Locate the cell with the specified text and output its (X, Y) center coordinate. 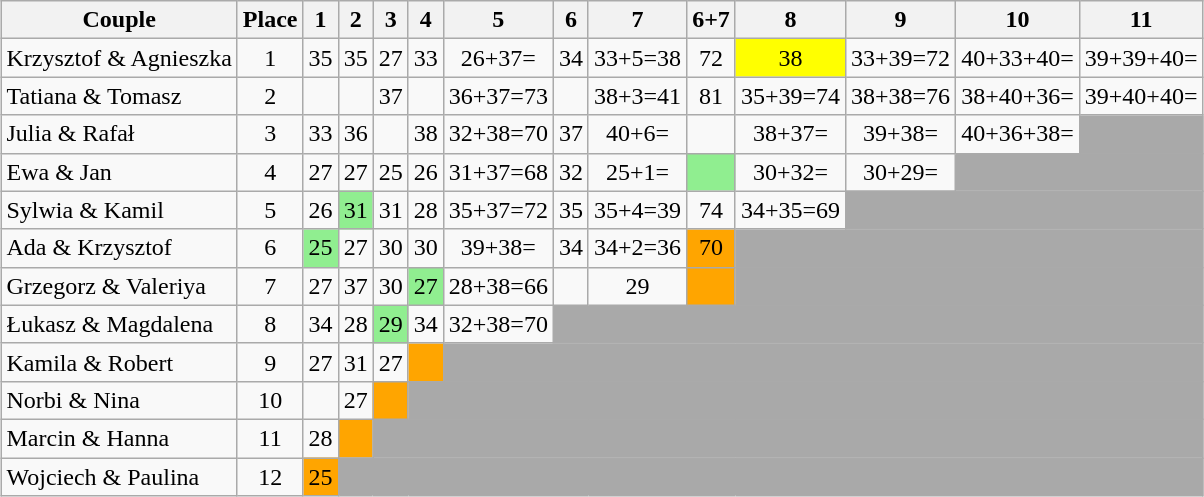
Place (270, 20)
Grzegorz & Valeriya (119, 286)
30+29= (900, 172)
38+3=41 (637, 96)
32 (570, 172)
33+39=72 (900, 58)
40+36+38= (1018, 134)
Tatiana & Tomasz (119, 96)
40+33+40= (1018, 58)
30+32= (790, 172)
40+6= (637, 134)
Norbi & Nina (119, 400)
36 (356, 134)
33+5=38 (637, 58)
Łukasz & Magdalena (119, 324)
39+40+40= (1141, 96)
Kamila & Robert (119, 362)
Couple (119, 20)
Wojciech & Paulina (119, 477)
35+4=39 (637, 210)
39+39+40= (1141, 58)
12 (270, 477)
35+37=72 (498, 210)
38+38=76 (900, 96)
81 (712, 96)
34+2=36 (637, 248)
70 (712, 248)
Sylwia & Kamil (119, 210)
31+37=68 (498, 172)
Marcin & Hanna (119, 438)
26+37= (498, 58)
38+40+36= (1018, 96)
Krzysztof & Agnieszka (119, 58)
6+7 (712, 20)
36+37=73 (498, 96)
Julia & Rafał (119, 134)
Ada & Krzysztof (119, 248)
38+37= (790, 134)
34+35=69 (790, 210)
Ewa & Jan (119, 172)
74 (712, 210)
28+38=66 (498, 286)
72 (712, 58)
35+39=74 (790, 96)
25+1= (637, 172)
